Detect which cell encompasses the target text, then output its (x, y) center coordinate. 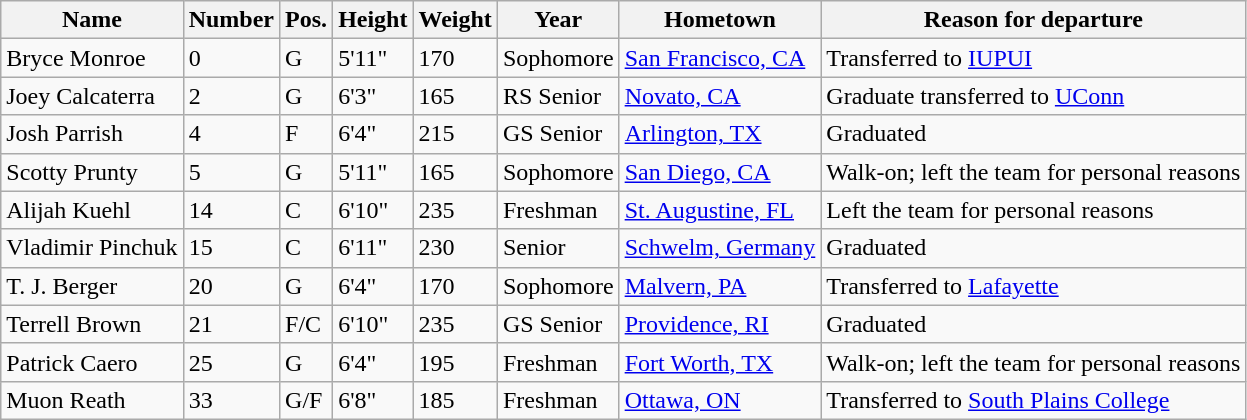
Weight (455, 20)
230 (455, 248)
14 (231, 210)
21 (231, 324)
RS Senior (558, 96)
6'3" (373, 96)
195 (455, 362)
Joey Calcaterra (92, 96)
San Francisco, CA (720, 58)
Fort Worth, TX (720, 362)
Hometown (720, 20)
Graduate transferred to UConn (1034, 96)
Transferred to Lafayette (1034, 286)
Terrell Brown (92, 324)
Alijah Kuehl (92, 210)
San Diego, CA (720, 172)
Schwelm, Germany (720, 248)
Providence, RI (720, 324)
0 (231, 58)
Patrick Caero (92, 362)
Height (373, 20)
F/C (306, 324)
Novato, CA (720, 96)
Transferred to South Plains College (1034, 400)
15 (231, 248)
2 (231, 96)
Reason for departure (1034, 20)
Josh Parrish (92, 134)
Number (231, 20)
Vladimir Pinchuk (92, 248)
Scotty Prunty (92, 172)
Name (92, 20)
Pos. (306, 20)
St. Augustine, FL (720, 210)
5 (231, 172)
Arlington, TX (720, 134)
185 (455, 400)
Malvern, PA (720, 286)
Senior (558, 248)
4 (231, 134)
215 (455, 134)
25 (231, 362)
Left the team for personal reasons (1034, 210)
Transferred to IUPUI (1034, 58)
Year (558, 20)
Muon Reath (92, 400)
6'11" (373, 248)
Ottawa, ON (720, 400)
F (306, 134)
33 (231, 400)
G/F (306, 400)
6'8" (373, 400)
T. J. Berger (92, 286)
Bryce Monroe (92, 58)
20 (231, 286)
